From the cell containing the given text, extract its center point as [x, y] coordinate. 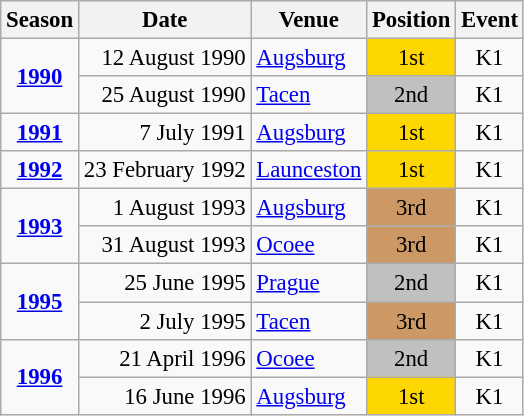
23 February 1992 [164, 170]
25 August 1990 [164, 95]
1993 [40, 226]
Prague [309, 283]
16 June 1996 [164, 396]
7 July 1991 [164, 133]
Launceston [309, 170]
1 August 1993 [164, 208]
25 June 1995 [164, 283]
Season [40, 20]
21 April 1996 [164, 358]
Venue [309, 20]
Event [490, 20]
1992 [40, 170]
1990 [40, 76]
1995 [40, 302]
Position [412, 20]
1996 [40, 376]
31 August 1993 [164, 245]
2 July 1995 [164, 321]
12 August 1990 [164, 58]
Date [164, 20]
1991 [40, 133]
